Detect which cell encompasses the target text, then output its (x, y) center coordinate. 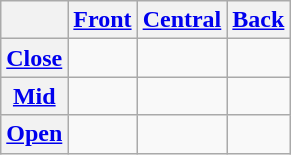
Open (34, 134)
Central (182, 20)
Close (34, 58)
Mid (34, 96)
Back (258, 20)
Front (102, 20)
